Extract the [X, Y] coordinate from the center of the cell holding the provided text.  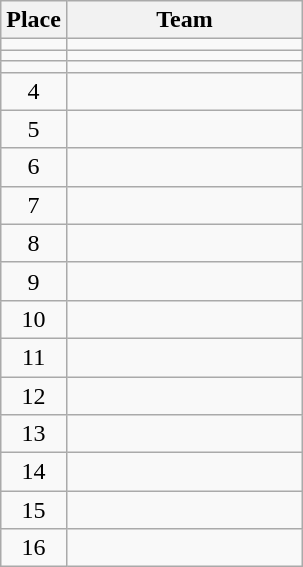
4 [34, 91]
11 [34, 357]
12 [34, 395]
9 [34, 281]
7 [34, 205]
Place [34, 20]
8 [34, 243]
6 [34, 167]
10 [34, 319]
Team [184, 20]
15 [34, 510]
13 [34, 434]
14 [34, 472]
5 [34, 129]
16 [34, 548]
